Return the [X, Y] coordinate for the center point of the cell that contains the specified text.  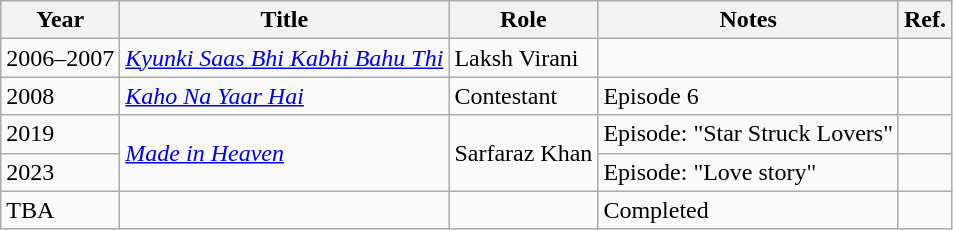
2019 [60, 134]
Title [284, 20]
Contestant [524, 96]
Role [524, 20]
Laksh Virani [524, 58]
2006–2007 [60, 58]
Notes [748, 20]
TBA [60, 210]
2008 [60, 96]
Episode: "Star Struck Lovers" [748, 134]
Episode 6 [748, 96]
Kyunki Saas Bhi Kabhi Bahu Thi [284, 58]
Completed [748, 210]
Ref. [924, 20]
Sarfaraz Khan [524, 153]
2023 [60, 172]
Year [60, 20]
Made in Heaven [284, 153]
Episode: "Love story" [748, 172]
Kaho Na Yaar Hai [284, 96]
